For the text-containing cell, return its midpoint in (x, y) coordinate format. 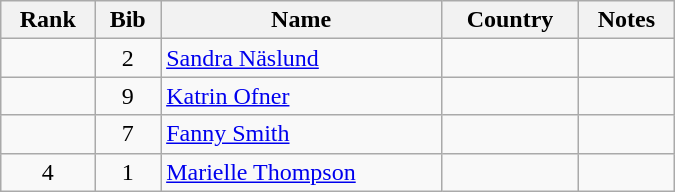
Country (510, 20)
Rank (48, 20)
4 (48, 172)
Sandra Näslund (302, 58)
Katrin Ofner (302, 96)
Name (302, 20)
7 (128, 134)
2 (128, 58)
1 (128, 172)
Marielle Thompson (302, 172)
Notes (626, 20)
Bib (128, 20)
Fanny Smith (302, 134)
9 (128, 96)
